Detect which cell encompasses the target text, then output its [X, Y] center coordinate. 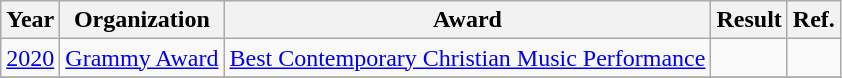
Best Contemporary Christian Music Performance [468, 58]
Organization [142, 20]
2020 [30, 58]
Award [468, 20]
Ref. [814, 20]
Grammy Award [142, 58]
Year [30, 20]
Result [749, 20]
